From the cell containing the given text, extract its center point as [X, Y] coordinate. 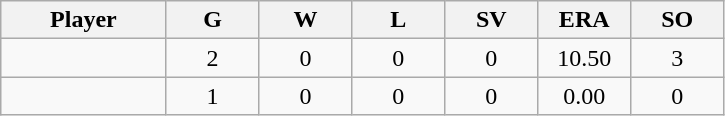
10.50 [584, 58]
SV [492, 20]
W [306, 20]
Player [84, 20]
L [398, 20]
1 [212, 96]
3 [678, 58]
0.00 [584, 96]
SO [678, 20]
2 [212, 58]
ERA [584, 20]
G [212, 20]
